Identify which cell holds the provided text, then report its (x, y) central coordinate. 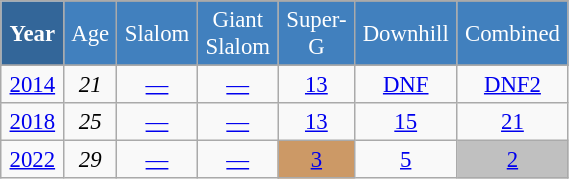
3 (316, 160)
5 (406, 160)
Slalom (158, 34)
Combined (512, 34)
Super-G (316, 34)
Year (32, 34)
15 (406, 122)
25 (90, 122)
29 (90, 160)
DNF (406, 85)
DNF2 (512, 85)
2014 (32, 85)
2022 (32, 160)
Downhill (406, 34)
Age (90, 34)
2018 (32, 122)
2 (512, 160)
GiantSlalom (238, 34)
